Determine the [x, y] coordinate at the center of the cell enclosing the given text.  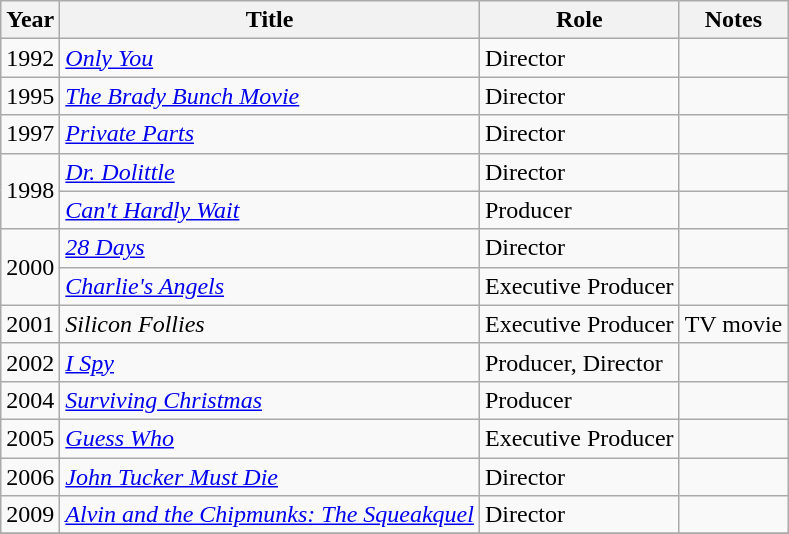
2006 [30, 477]
1998 [30, 191]
Only You [270, 58]
2001 [30, 324]
The Brady Bunch Movie [270, 96]
1997 [30, 134]
I Spy [270, 362]
Silicon Follies [270, 324]
Private Parts [270, 134]
2002 [30, 362]
2004 [30, 400]
Guess Who [270, 438]
Producer, Director [579, 362]
Charlie's Angels [270, 286]
1995 [30, 96]
2009 [30, 515]
Dr. Dolittle [270, 172]
TV movie [734, 324]
Notes [734, 20]
Title [270, 20]
1992 [30, 58]
2005 [30, 438]
Role [579, 20]
Can't Hardly Wait [270, 210]
Year [30, 20]
Alvin and the Chipmunks: The Squeakquel [270, 515]
Surviving Christmas [270, 400]
John Tucker Must Die [270, 477]
2000 [30, 267]
28 Days [270, 248]
